Determine the [x, y] coordinate at the center of the cell enclosing the given text.  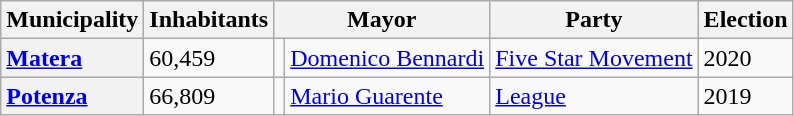
League [594, 96]
Inhabitants [209, 20]
Five Star Movement [594, 58]
60,459 [209, 58]
Matera [72, 58]
Municipality [72, 20]
2020 [746, 58]
Domenico Bennardi [388, 58]
Election [746, 20]
2019 [746, 96]
66,809 [209, 96]
Mario Guarente [388, 96]
Mayor [382, 20]
Party [594, 20]
Potenza [72, 96]
